Provide the [x, y] coordinate of the cell's center where the given text is located.  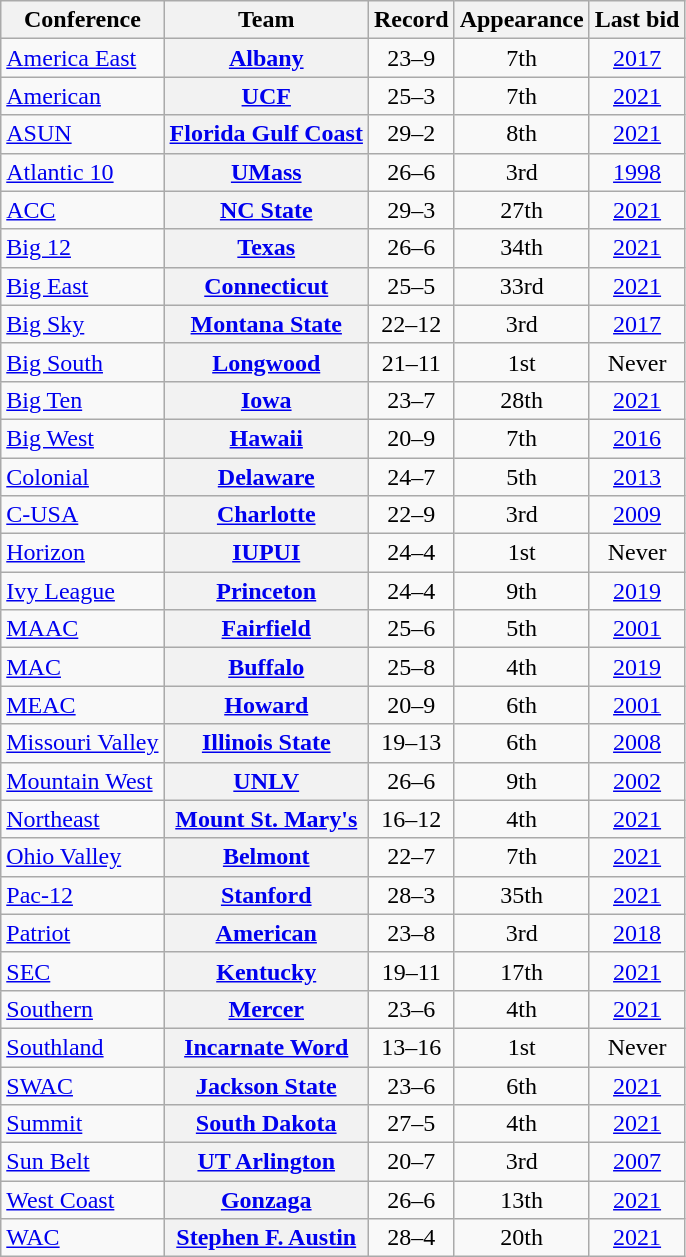
Illinois State [266, 743]
13th [522, 1200]
Team [266, 20]
2018 [637, 933]
19–11 [411, 971]
28–3 [411, 895]
IUPUI [266, 553]
25–5 [411, 286]
Gonzaga [266, 1200]
25–3 [411, 96]
Mountain West [82, 781]
Jackson State [266, 1085]
Big South [82, 362]
22–12 [411, 324]
WAC [82, 1238]
Mercer [266, 1009]
Ivy League [82, 591]
Colonial [82, 477]
23–9 [411, 58]
27th [522, 210]
ASUN [82, 134]
Conference [82, 20]
Northeast [82, 819]
2002 [637, 781]
23–8 [411, 933]
Last bid [637, 20]
Southland [82, 1047]
2009 [637, 515]
South Dakota [266, 1124]
UCF [266, 96]
Howard [266, 705]
SWAC [82, 1085]
28–4 [411, 1238]
UT Arlington [266, 1162]
17th [522, 971]
UMass [266, 172]
35th [522, 895]
2013 [637, 477]
8th [522, 134]
Patriot [82, 933]
2007 [637, 1162]
21–11 [411, 362]
Summit [82, 1124]
Big 12 [82, 248]
27–5 [411, 1124]
UNLV [266, 781]
Big East [82, 286]
MEAC [82, 705]
Big West [82, 438]
Longwood [266, 362]
Fairfield [266, 629]
Florida Gulf Coast [266, 134]
ACC [82, 210]
24–7 [411, 477]
23–7 [411, 400]
Princeton [266, 591]
West Coast [82, 1200]
Texas [266, 248]
Pac-12 [82, 895]
Charlotte [266, 515]
Delaware [266, 477]
16–12 [411, 819]
Missouri Valley [82, 743]
Appearance [522, 20]
Iowa [266, 400]
America East [82, 58]
13–16 [411, 1047]
22–7 [411, 857]
Record [411, 20]
Albany [266, 58]
Southern [82, 1009]
25–6 [411, 629]
Big Ten [82, 400]
Atlantic 10 [82, 172]
Ohio Valley [82, 857]
28th [522, 400]
C-USA [82, 515]
2008 [637, 743]
Hawaii [266, 438]
Belmont [266, 857]
SEC [82, 971]
22–9 [411, 515]
29–2 [411, 134]
Montana State [266, 324]
1998 [637, 172]
Kentucky [266, 971]
34th [522, 248]
Connecticut [266, 286]
Stephen F. Austin [266, 1238]
Big Sky [82, 324]
MAC [82, 667]
NC State [266, 210]
25–8 [411, 667]
29–3 [411, 210]
20–7 [411, 1162]
Horizon [82, 553]
Incarnate Word [266, 1047]
19–13 [411, 743]
MAAC [82, 629]
Sun Belt [82, 1162]
20th [522, 1238]
Mount St. Mary's [266, 819]
2016 [637, 438]
33rd [522, 286]
Stanford [266, 895]
Buffalo [266, 667]
